Pinpoint the cell where the given text exists, returning its [x, y] midpoint coordinate. 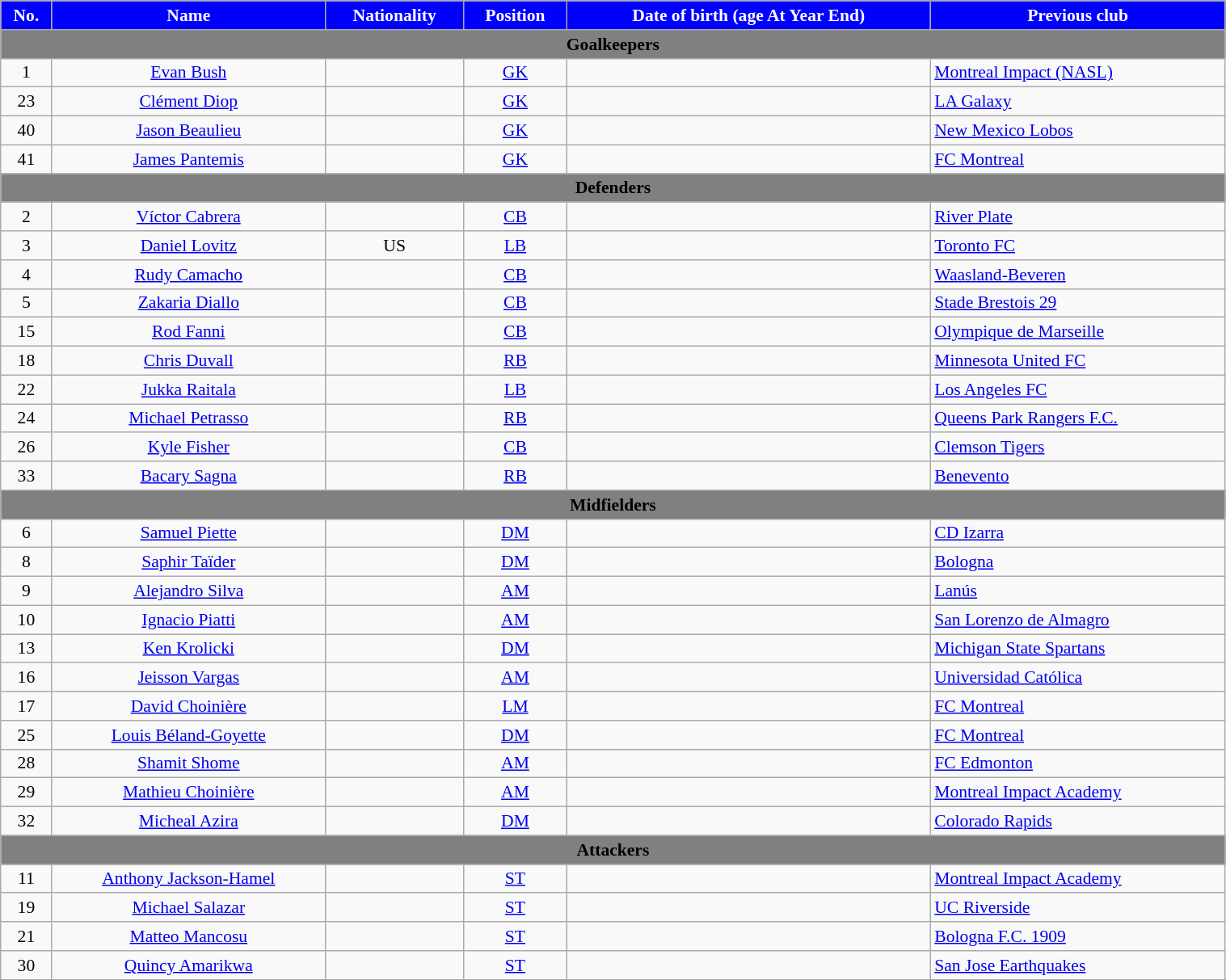
Lanús [1078, 591]
San Jose Earthquakes [1078, 965]
Chris Duvall [189, 361]
Nationality [394, 15]
Previous club [1078, 15]
11 [26, 879]
Rod Fanni [189, 332]
22 [26, 389]
Name [189, 15]
Jason Beaulieu [189, 131]
Saphir Taïder [189, 562]
Bacary Sagna [189, 476]
Michael Salazar [189, 908]
30 [26, 965]
Defenders [613, 188]
LA Galaxy [1078, 102]
17 [26, 706]
25 [26, 735]
Montreal Impact (NASL) [1078, 73]
10 [26, 620]
Víctor Cabrera [189, 217]
Date of birth (age At Year End) [748, 15]
21 [26, 936]
Position [516, 15]
1 [26, 73]
Kyle Fisher [189, 448]
Jeisson Vargas [189, 678]
Los Angeles FC [1078, 389]
29 [26, 793]
2 [26, 217]
Mathieu Choinière [189, 793]
Waasland-Beveren [1078, 275]
Midfielders [613, 505]
3 [26, 246]
River Plate [1078, 217]
US [394, 246]
40 [26, 131]
Olympique de Marseille [1078, 332]
Clemson Tigers [1078, 448]
24 [26, 418]
Benevento [1078, 476]
San Lorenzo de Almagro [1078, 620]
Colorado Rapids [1078, 822]
9 [26, 591]
Clément Diop [189, 102]
33 [26, 476]
Goalkeepers [613, 44]
Queens Park Rangers F.C. [1078, 418]
16 [26, 678]
13 [26, 649]
Matteo Mancosu [189, 936]
5 [26, 303]
Ken Krolicki [189, 649]
18 [26, 361]
Shamit Shome [189, 763]
Louis Béland-Goyette [189, 735]
Minnesota United FC [1078, 361]
Rudy Camacho [189, 275]
6 [26, 533]
David Choinière [189, 706]
Attackers [613, 850]
41 [26, 159]
23 [26, 102]
New Mexico Lobos [1078, 131]
Zakaria Diallo [189, 303]
Bologna F.C. 1909 [1078, 936]
FC Edmonton [1078, 763]
Ignacio Piatti [189, 620]
Universidad Católica [1078, 678]
James Pantemis [189, 159]
UC Riverside [1078, 908]
Quincy Amarikwa [189, 965]
28 [26, 763]
8 [26, 562]
15 [26, 332]
Jukka Raitala [189, 389]
No. [26, 15]
Toronto FC [1078, 246]
Samuel Piette [189, 533]
4 [26, 275]
Michael Petrasso [189, 418]
Michigan State Spartans [1078, 649]
Alejandro Silva [189, 591]
LM [516, 706]
Bologna [1078, 562]
Micheal Azira [189, 822]
19 [26, 908]
Anthony Jackson-Hamel [189, 879]
26 [26, 448]
Stade Brestois 29 [1078, 303]
Evan Bush [189, 73]
Daniel Lovitz [189, 246]
32 [26, 822]
CD Izarra [1078, 533]
